Return the (x, y) coordinate for the center point of the cell that contains the specified text.  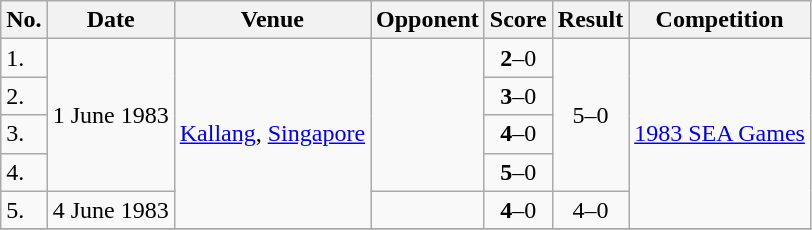
3–0 (518, 96)
2–0 (518, 58)
5. (24, 210)
1. (24, 58)
Date (110, 20)
Result (590, 20)
3. (24, 134)
Opponent (428, 20)
4. (24, 172)
Kallang, Singapore (272, 134)
2. (24, 96)
Score (518, 20)
1 June 1983 (110, 115)
No. (24, 20)
1983 SEA Games (720, 134)
Competition (720, 20)
Venue (272, 20)
4 June 1983 (110, 210)
